Return (x, y) of the center of cell containing provided text 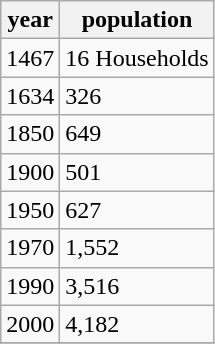
1950 (30, 210)
627 (137, 210)
3,516 (137, 286)
1634 (30, 96)
1990 (30, 286)
1850 (30, 134)
1,552 (137, 248)
326 (137, 96)
501 (137, 172)
4,182 (137, 324)
population (137, 20)
1970 (30, 248)
649 (137, 134)
2000 (30, 324)
16 Households (137, 58)
1900 (30, 172)
1467 (30, 58)
year (30, 20)
